For the text-containing cell, return its midpoint in (x, y) coordinate format. 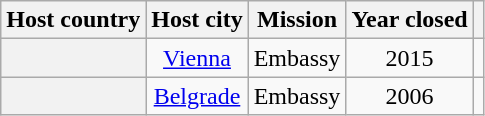
Host country (74, 20)
2006 (410, 96)
Vienna (197, 58)
Year closed (410, 20)
Belgrade (197, 96)
Mission (297, 20)
Host city (197, 20)
2015 (410, 58)
